Pinpoint the cell where the given text exists, returning its [X, Y] midpoint coordinate. 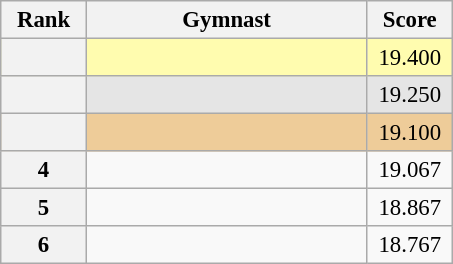
Gymnast [226, 20]
6 [44, 245]
Score [410, 20]
19.400 [410, 58]
18.767 [410, 245]
19.250 [410, 95]
19.100 [410, 133]
Rank [44, 20]
18.867 [410, 208]
19.067 [410, 170]
4 [44, 170]
5 [44, 208]
